For the text-containing cell, return its midpoint in (x, y) coordinate format. 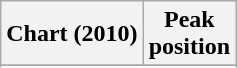
Chart (2010) (72, 34)
Peakposition (189, 34)
